Extract the [x, y] coordinate from the center of the cell holding the provided text.  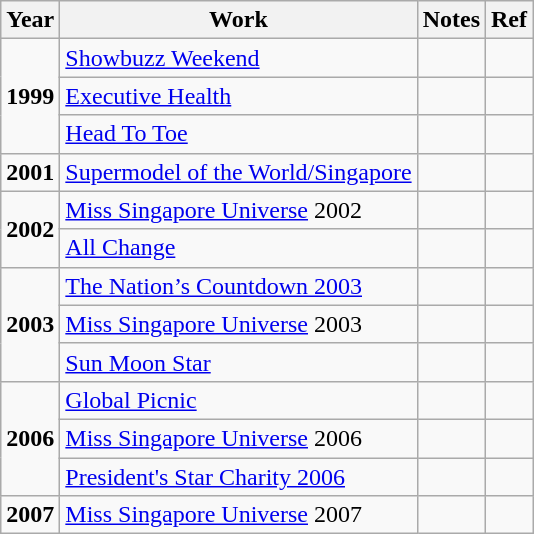
Head To Toe [238, 134]
2001 [30, 172]
2003 [30, 324]
2007 [30, 515]
All Change [238, 248]
Showbuzz Weekend [238, 58]
Executive Health [238, 96]
President's Star Charity 2006 [238, 477]
Sun Moon Star [238, 362]
1999 [30, 96]
Notes [451, 20]
Miss Singapore Universe 2006 [238, 438]
2002 [30, 229]
Year [30, 20]
Miss Singapore Universe 2007 [238, 515]
Miss Singapore Universe 2002 [238, 210]
The Nation’s Countdown 2003 [238, 286]
Global Picnic [238, 400]
Ref [510, 20]
Work [238, 20]
Miss Singapore Universe 2003 [238, 324]
2006 [30, 438]
Supermodel of the World/Singapore [238, 172]
